Determine the [X, Y] coordinate at the center of the cell enclosing the given text.  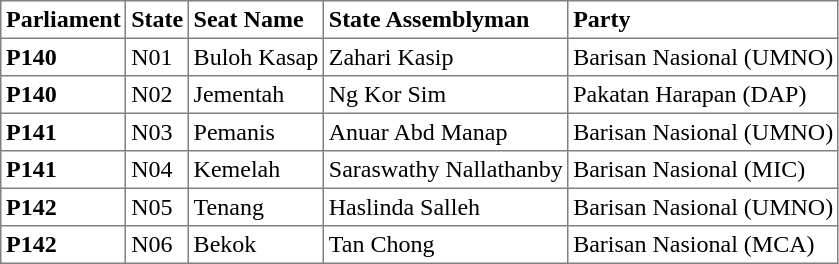
Zahari Kasip [446, 57]
N03 [157, 132]
N02 [157, 95]
Kemelah [256, 170]
N04 [157, 170]
Buloh Kasap [256, 57]
State [157, 20]
State Assemblyman [446, 20]
Saraswathy Nallathanby [446, 170]
Barisan Nasional (MCA) [703, 245]
Haslinda Salleh [446, 207]
Seat Name [256, 20]
Bekok [256, 245]
Party [703, 20]
Tan Chong [446, 245]
N01 [157, 57]
Pakatan Harapan (DAP) [703, 95]
Pemanis [256, 132]
Ng Kor Sim [446, 95]
N06 [157, 245]
Jementah [256, 95]
Parliament [64, 20]
Barisan Nasional (MIC) [703, 170]
Anuar Abd Manap [446, 132]
N05 [157, 207]
Tenang [256, 207]
